For the text-containing cell, return its midpoint in [x, y] coordinate format. 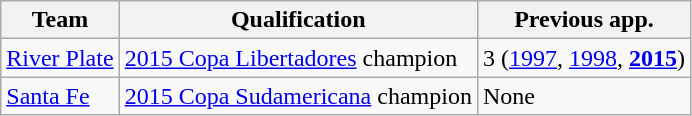
2015 Copa Sudamericana champion [298, 96]
None [584, 96]
2015 Copa Libertadores champion [298, 58]
Previous app. [584, 20]
River Plate [60, 58]
Team [60, 20]
Qualification [298, 20]
3 (1997, 1998, 2015) [584, 58]
Santa Fe [60, 96]
